Locate the cell with the specified text and output its (x, y) center coordinate. 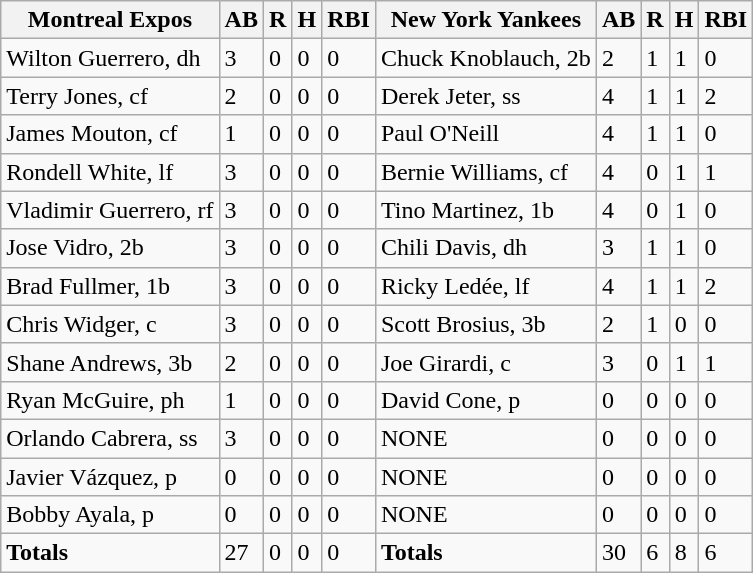
Tino Martinez, 1b (486, 210)
Ryan McGuire, ph (110, 400)
30 (618, 553)
Vladimir Guerrero, rf (110, 210)
Chris Widger, c (110, 324)
Montreal Expos (110, 20)
Jose Vidro, 2b (110, 248)
Chuck Knoblauch, 2b (486, 58)
Scott Brosius, 3b (486, 324)
James Mouton, cf (110, 134)
Rondell White, lf (110, 172)
Joe Girardi, c (486, 362)
Chili Davis, dh (486, 248)
Derek Jeter, ss (486, 96)
Javier Vázquez, p (110, 477)
New York Yankees (486, 20)
27 (241, 553)
Wilton Guerrero, dh (110, 58)
Paul O'Neill (486, 134)
Bobby Ayala, p (110, 515)
Ricky Ledée, lf (486, 286)
Shane Andrews, 3b (110, 362)
8 (684, 553)
Brad Fullmer, 1b (110, 286)
Bernie Williams, cf (486, 172)
Terry Jones, cf (110, 96)
Orlando Cabrera, ss (110, 438)
David Cone, p (486, 400)
